Identify which cell holds the provided text, then report its [x, y] central coordinate. 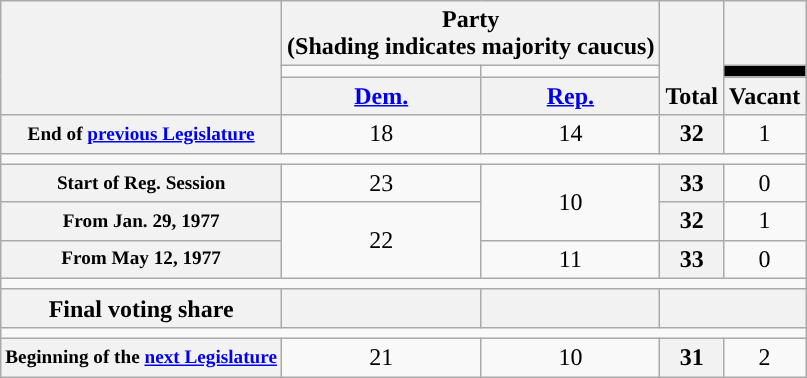
Final voting share [142, 308]
End of previous Legislature [142, 134]
11 [570, 259]
Beginning of the next Legislature [142, 357]
Dem. [382, 96]
Start of Reg. Session [142, 183]
21 [382, 357]
2 [764, 357]
22 [382, 240]
From Jan. 29, 1977 [142, 221]
Rep. [570, 96]
Vacant [764, 96]
31 [692, 357]
From May 12, 1977 [142, 259]
23 [382, 183]
Total [692, 58]
14 [570, 134]
Party (Shading indicates majority caucus) [471, 34]
18 [382, 134]
